Detect which cell encompasses the target text, then output its (X, Y) center coordinate. 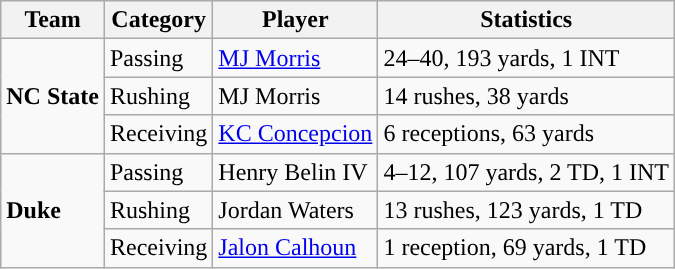
Jalon Calhoun (296, 248)
4–12, 107 yards, 2 TD, 1 INT (526, 172)
Duke (53, 210)
Team (53, 20)
Statistics (526, 20)
KC Concepcion (296, 134)
14 rushes, 38 yards (526, 96)
13 rushes, 123 yards, 1 TD (526, 210)
Player (296, 20)
24–40, 193 yards, 1 INT (526, 58)
NC State (53, 96)
6 receptions, 63 yards (526, 134)
1 reception, 69 yards, 1 TD (526, 248)
Henry Belin IV (296, 172)
Jordan Waters (296, 210)
Category (158, 20)
